Output the (X, Y) coordinate of the center of the cell containing the given text.  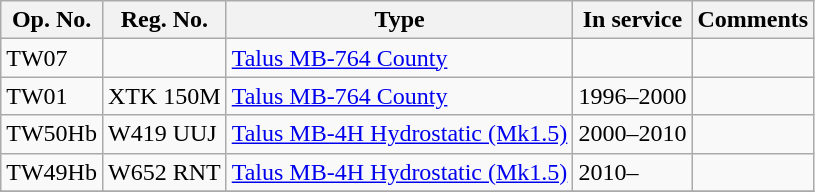
TW49Hb (52, 172)
TW01 (52, 96)
Op. No. (52, 20)
TW50Hb (52, 134)
Comments (753, 20)
TW07 (52, 58)
W419 UUJ (164, 134)
1996–2000 (632, 96)
2000–2010 (632, 134)
Reg. No. (164, 20)
In service (632, 20)
XTK 150M (164, 96)
Type (400, 20)
2010– (632, 172)
W652 RNT (164, 172)
